Determine the [X, Y] coordinate at the center of the cell enclosing the given text.  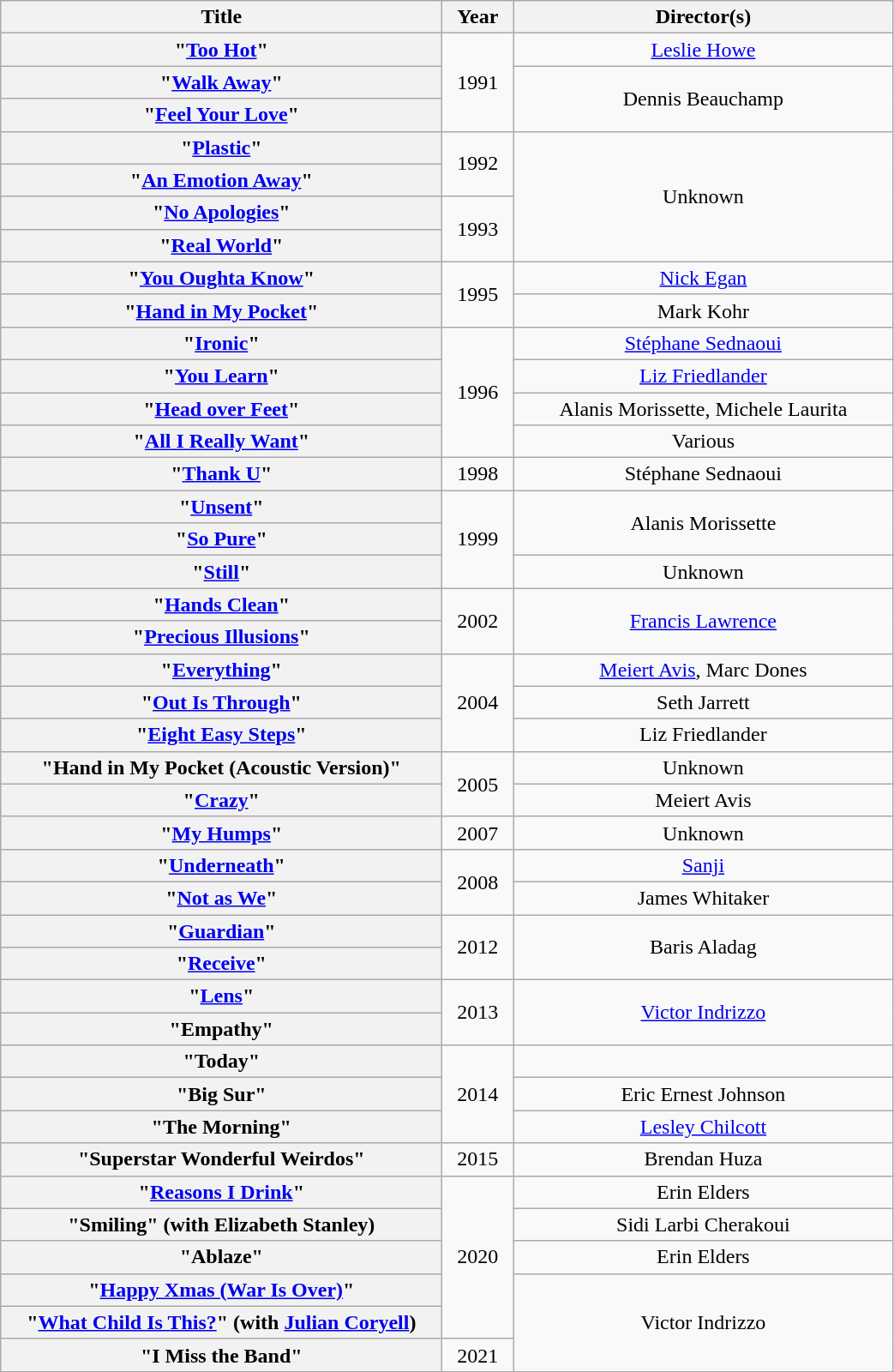
1996 [478, 392]
"Underneath" [221, 865]
"All I Really Want" [221, 442]
2002 [478, 621]
"Walk Away" [221, 82]
"Plastic" [221, 147]
"The Morning" [221, 1127]
Mark Kohr [703, 310]
"Real World" [221, 245]
"Still" [221, 572]
"Everything" [221, 670]
"You Learn" [221, 376]
Alanis Morissette, Michele Laurita [703, 409]
1995 [478, 294]
Year [478, 17]
Eric Ernest Johnson [703, 1094]
"No Apologies" [221, 213]
"Happy Xmas (War Is Over)" [221, 1290]
"Reasons I Drink" [221, 1192]
"Big Sur" [221, 1094]
Title [221, 17]
2015 [478, 1159]
"An Emotion Away" [221, 180]
"Superstar Wonderful Weirdos" [221, 1159]
"Feel Your Love" [221, 115]
Director(s) [703, 17]
2021 [478, 1355]
"What Child Is This?" (with Julian Coryell) [221, 1322]
Leslie Howe [703, 50]
"Eight Easy Steps" [221, 735]
"Head over Feet" [221, 409]
James Whitaker [703, 898]
Brendan Huza [703, 1159]
Francis Lawrence [703, 621]
Meiert Avis, Marc Dones [703, 670]
Various [703, 442]
"Hands Clean" [221, 605]
"So Pure" [221, 539]
"Smiling" (with Elizabeth Stanley) [221, 1225]
"Receive" [221, 964]
Meiert Avis [703, 800]
Alanis Morissette [703, 523]
2005 [478, 784]
"Thank U" [221, 474]
"Hand in My Pocket (Acoustic Version)" [221, 767]
1999 [478, 539]
Baris Aladag [703, 947]
"Today" [221, 1062]
"I Miss the Band" [221, 1355]
2020 [478, 1257]
"Too Hot" [221, 50]
Lesley Chilcott [703, 1127]
2013 [478, 1013]
2012 [478, 947]
"Lens" [221, 996]
1993 [478, 229]
2007 [478, 833]
"Hand in My Pocket" [221, 310]
"Not as We" [221, 898]
"Precious Illusions" [221, 637]
Sanji [703, 865]
1992 [478, 164]
1998 [478, 474]
"You Oughta Know" [221, 278]
"My Humps" [221, 833]
Dennis Beauchamp [703, 99]
Sidi Larbi Cherakoui [703, 1225]
"Unsent" [221, 507]
Seth Jarrett [703, 702]
"Ironic" [221, 343]
2008 [478, 882]
"Empathy" [221, 1029]
"Ablaze" [221, 1257]
"Crazy" [221, 800]
Nick Egan [703, 278]
1991 [478, 82]
2004 [478, 702]
2014 [478, 1094]
"Out Is Through" [221, 702]
"Guardian" [221, 930]
